Return (X, Y) of the center of cell containing provided text 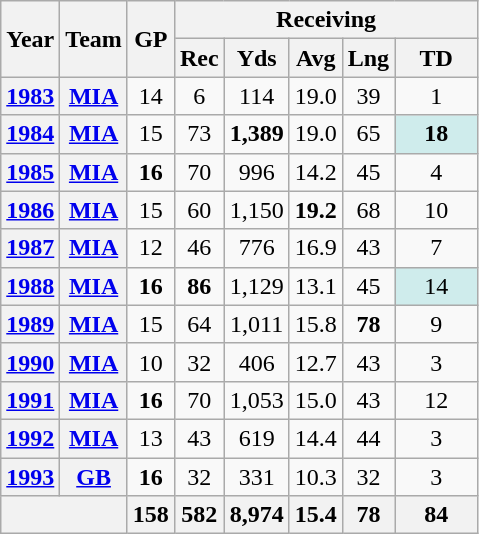
68 (368, 210)
1,150 (256, 210)
46 (199, 248)
114 (256, 96)
Year (30, 39)
1,053 (256, 400)
86 (199, 286)
Rec (199, 58)
1992 (30, 438)
18 (436, 134)
GB (94, 477)
1988 (30, 286)
16.9 (316, 248)
1,129 (256, 286)
996 (256, 172)
1,011 (256, 324)
1989 (30, 324)
TD (436, 58)
Team (94, 39)
14.2 (316, 172)
1987 (30, 248)
6 (199, 96)
1991 (30, 400)
73 (199, 134)
15.8 (316, 324)
12.7 (316, 362)
8,974 (256, 515)
Lng (368, 58)
7 (436, 248)
13.1 (316, 286)
84 (436, 515)
158 (150, 515)
44 (368, 438)
19.2 (316, 210)
Receiving (326, 20)
9 (436, 324)
331 (256, 477)
619 (256, 438)
15.4 (316, 515)
39 (368, 96)
Yds (256, 58)
1983 (30, 96)
GP (150, 39)
582 (199, 515)
1 (436, 96)
Avg (316, 58)
1,389 (256, 134)
776 (256, 248)
4 (436, 172)
1990 (30, 362)
1984 (30, 134)
406 (256, 362)
1985 (30, 172)
64 (199, 324)
13 (150, 438)
60 (199, 210)
1993 (30, 477)
10.3 (316, 477)
15.0 (316, 400)
14.4 (316, 438)
65 (368, 134)
1986 (30, 210)
